Extract the [x, y] coordinate from the center of the cell holding the provided text.  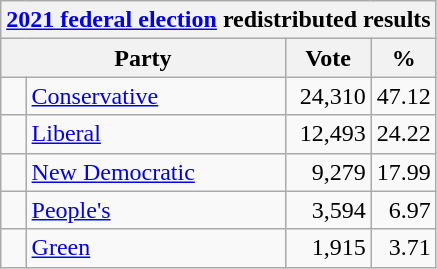
Conservative [156, 96]
24,310 [328, 96]
New Democratic [156, 172]
12,493 [328, 134]
1,915 [328, 248]
Party [143, 58]
% [404, 58]
6.97 [404, 210]
Vote [328, 58]
17.99 [404, 172]
People's [156, 210]
3.71 [404, 248]
9,279 [328, 172]
3,594 [328, 210]
Liberal [156, 134]
24.22 [404, 134]
Green [156, 248]
47.12 [404, 96]
2021 federal election redistributed results [218, 20]
